For the text-containing cell, return its midpoint in [x, y] coordinate format. 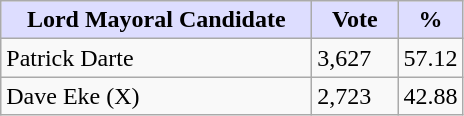
% [430, 20]
Dave Eke (X) [156, 96]
Vote [355, 20]
42.88 [430, 96]
2,723 [355, 96]
3,627 [355, 58]
57.12 [430, 58]
Lord Mayoral Candidate [156, 20]
Patrick Darte [156, 58]
